Find where the given text appears and provide that cell's center as (X, Y) coordinate. 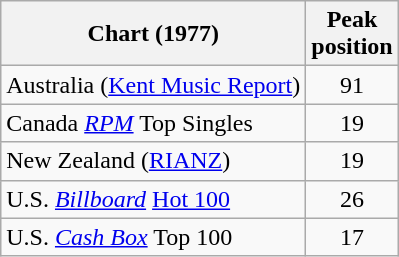
New Zealand (RIANZ) (154, 161)
26 (352, 199)
91 (352, 85)
Peakposition (352, 34)
U.S. Billboard Hot 100 (154, 199)
Canada RPM Top Singles (154, 123)
Australia (Kent Music Report) (154, 85)
U.S. Cash Box Top 100 (154, 237)
17 (352, 237)
Chart (1977) (154, 34)
